Extract the [X, Y] coordinate from the center of the cell holding the provided text.  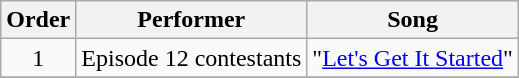
Performer [192, 20]
Episode 12 contestants [192, 58]
"Let's Get It Started" [413, 58]
Song [413, 20]
Order [38, 20]
1 [38, 58]
